For the text-containing cell, return its midpoint in [x, y] coordinate format. 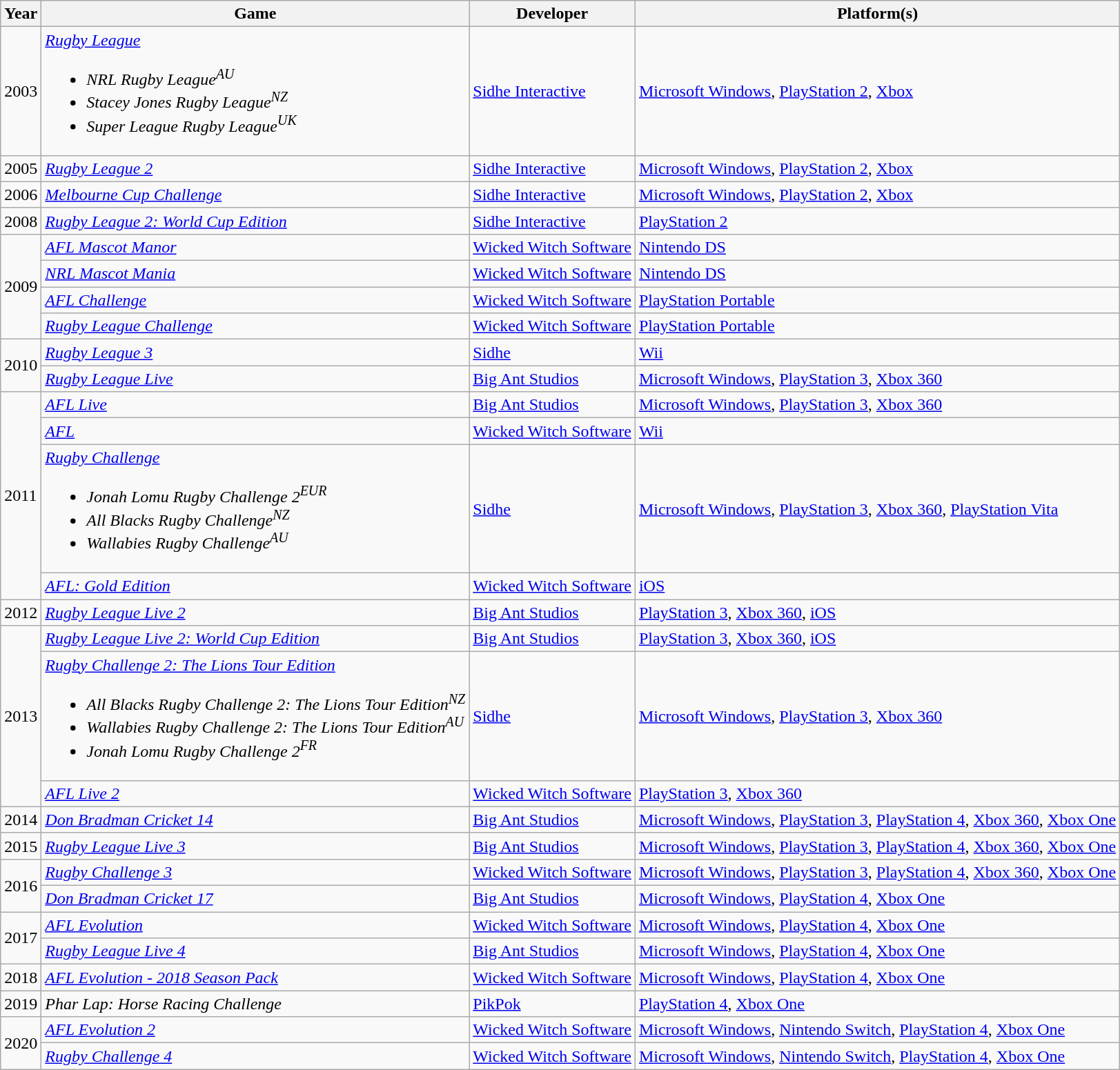
Rugby League Live 4 [255, 951]
Rugby Challenge 3 [255, 872]
AFL Evolution [255, 925]
2015 [21, 846]
Rugby League Live 2 [255, 613]
2018 [21, 978]
2011 [21, 495]
Don Bradman Cricket 17 [255, 899]
Don Bradman Cricket 14 [255, 820]
Phar Lap: Horse Racing Challenge [255, 1004]
PlayStation 3, Xbox 360 [877, 793]
Rugby League Live 3 [255, 846]
AFL: Gold Edition [255, 586]
2019 [21, 1004]
2013 [21, 716]
2010 [21, 366]
AFL Live 2 [255, 793]
2003 [21, 91]
Rugby League Challenge [255, 326]
Rugby ChallengeJonah Lomu Rugby Challenge 2EURAll Blacks Rugby ChallengeNZWallabies Rugby ChallengeAU [255, 509]
Rugby Challenge 4 [255, 1056]
2005 [21, 168]
2006 [21, 195]
PikPok [552, 1004]
iOS [877, 586]
2009 [21, 287]
Rugby League Live 2: World Cup Edition [255, 639]
Melbourne Cup Challenge [255, 195]
2016 [21, 885]
NRL Mascot Mania [255, 274]
Rugby League 3 [255, 353]
Platform(s) [877, 14]
PlayStation 4, Xbox One [877, 1004]
2017 [21, 938]
AFL [255, 431]
Rugby League 2 [255, 168]
2008 [21, 221]
Rugby League 2: World Cup Edition [255, 221]
AFL Challenge [255, 300]
AFL Mascot Manor [255, 248]
PlayStation 2 [877, 221]
Year [21, 14]
2012 [21, 613]
AFL Live [255, 405]
Developer [552, 14]
Rugby League Live [255, 379]
2020 [21, 1043]
AFL Evolution 2 [255, 1030]
Rugby LeagueNRL Rugby LeagueAUStacey Jones Rugby LeagueNZSuper League Rugby LeagueUK [255, 91]
2014 [21, 820]
AFL Evolution - 2018 Season Pack [255, 978]
Game [255, 14]
Microsoft Windows, PlayStation 3, Xbox 360, PlayStation Vita [877, 509]
